From the cell containing the given text, extract its center point as [X, Y] coordinate. 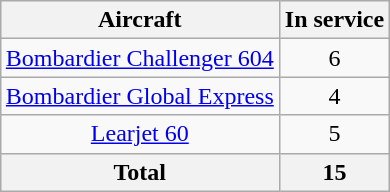
Bombardier Challenger 604 [140, 58]
4 [334, 96]
Aircraft [140, 20]
15 [334, 172]
In service [334, 20]
Learjet 60 [140, 134]
5 [334, 134]
Bombardier Global Express [140, 96]
Total [140, 172]
6 [334, 58]
